Scan for the cell matching the given text and deliver its (x, y) coordinate at center. 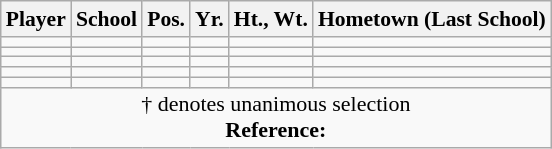
Yr. (210, 19)
School (106, 19)
Player (36, 19)
Ht., Wt. (271, 19)
Pos. (166, 19)
Hometown (Last School) (432, 19)
† denotes unanimous selectionReference: (276, 118)
